For the text-containing cell, return its midpoint in [X, Y] coordinate format. 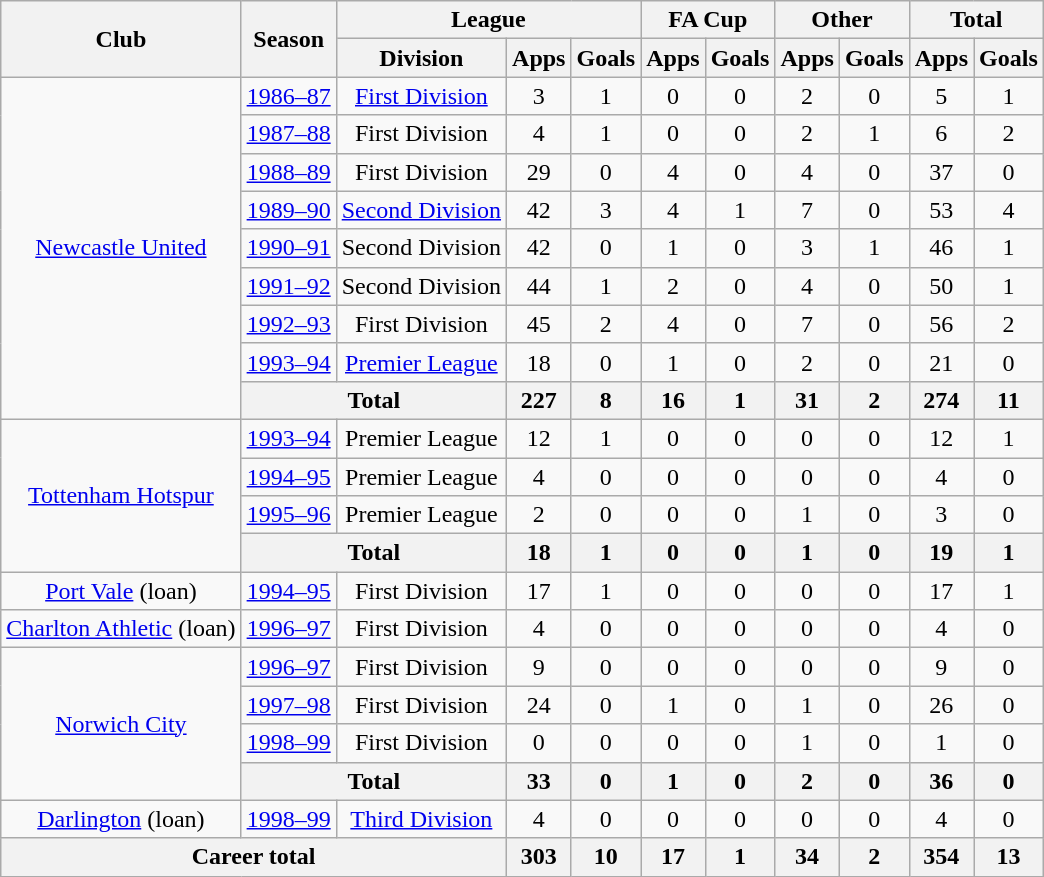
29 [539, 172]
League [488, 20]
11 [1009, 400]
227 [539, 400]
36 [941, 781]
1990–91 [288, 248]
FA Cup [708, 20]
1987–88 [288, 134]
1988–89 [288, 172]
1995–96 [288, 515]
34 [807, 857]
303 [539, 857]
44 [539, 286]
10 [606, 857]
Charlton Athletic (loan) [121, 629]
6 [941, 134]
Darlington (loan) [121, 819]
Third Division [421, 819]
46 [941, 248]
45 [539, 324]
Career total [254, 857]
354 [941, 857]
1986–87 [288, 96]
26 [941, 705]
8 [606, 400]
13 [1009, 857]
Newcastle United [121, 248]
Division [421, 58]
53 [941, 210]
24 [539, 705]
5 [941, 96]
50 [941, 286]
1992–93 [288, 324]
31 [807, 400]
1997–98 [288, 705]
Other [842, 20]
Port Vale (loan) [121, 591]
Club [121, 39]
37 [941, 172]
Tottenham Hotspur [121, 495]
1991–92 [288, 286]
19 [941, 553]
Norwich City [121, 724]
33 [539, 781]
Season [288, 39]
274 [941, 400]
56 [941, 324]
16 [673, 400]
21 [941, 362]
1989–90 [288, 210]
